Find where the given text appears and provide that cell's center as [X, Y] coordinate. 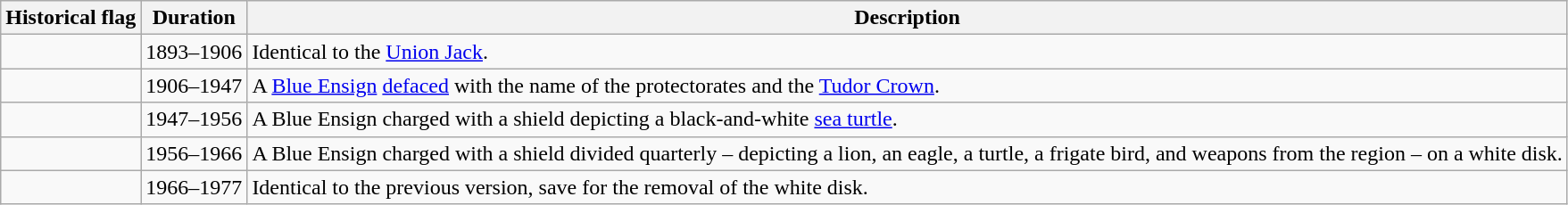
Identical to the previous version, save for the removal of the white disk. [908, 187]
1906–1947 [195, 86]
Duration [195, 18]
Description [908, 18]
A Blue Ensign charged with a shield depicting a black-and-white sea turtle. [908, 119]
1956–1966 [195, 153]
Historical flag [71, 18]
A Blue Ensign defaced with the name of the protectorates and the Tudor Crown. [908, 86]
1893–1906 [195, 52]
1947–1956 [195, 119]
Identical to the Union Jack. [908, 52]
1966–1977 [195, 187]
